Determine the (X, Y) coordinate at the center of the cell enclosing the given text.  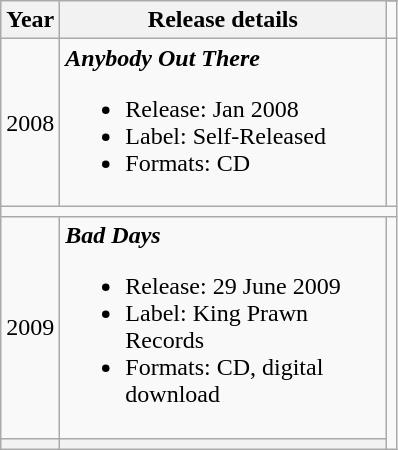
Year (30, 20)
2008 (30, 122)
Release details (223, 20)
Bad DaysRelease: 29 June 2009Label: King Prawn RecordsFormats: CD, digital download (223, 328)
2009 (30, 328)
Anybody Out ThereRelease: Jan 2008Label: Self-ReleasedFormats: CD (223, 122)
